Pinpoint the cell where the given text exists, returning its [x, y] midpoint coordinate. 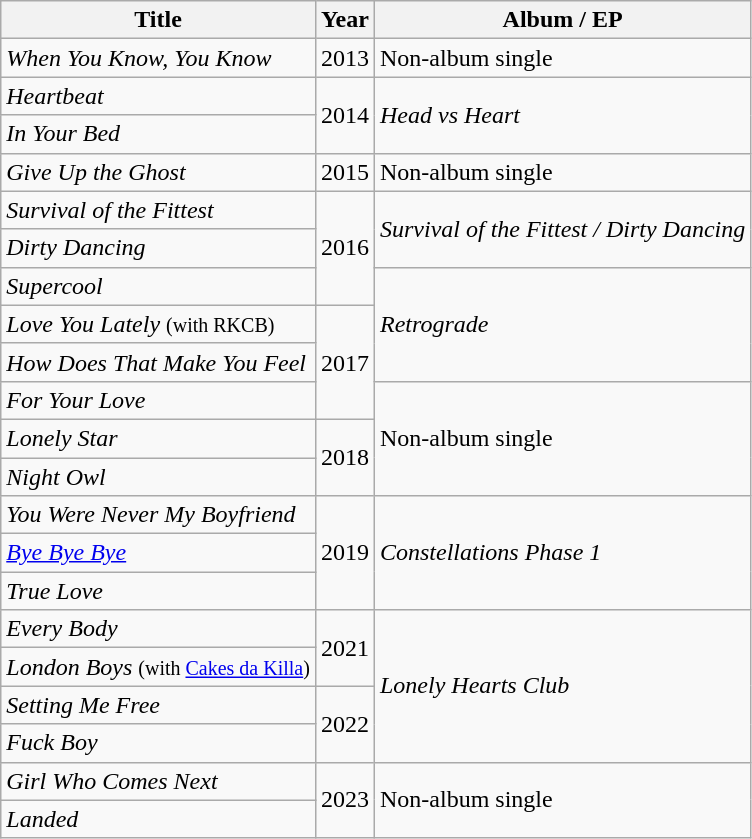
Heartbeat [158, 96]
Love You Lately (with RKCB) [158, 324]
2018 [344, 457]
You Were Never My Boyfriend [158, 515]
2022 [344, 724]
2016 [344, 248]
Supercool [158, 286]
2013 [344, 58]
2017 [344, 362]
Landed [158, 819]
Album / EP [562, 20]
Lonely Star [158, 438]
In Your Bed [158, 134]
Survival of the Fittest / Dirty Dancing [562, 229]
2014 [344, 115]
2019 [344, 553]
Fuck Boy [158, 743]
2023 [344, 800]
For Your Love [158, 400]
Every Body [158, 629]
Give Up the Ghost [158, 172]
Head vs Heart [562, 115]
Girl Who Comes Next [158, 781]
Bye Bye Bye [158, 553]
True Love [158, 591]
Setting Me Free [158, 705]
When You Know, You Know [158, 58]
Year [344, 20]
Dirty Dancing [158, 248]
Survival of the Fittest [158, 210]
2015 [344, 172]
Night Owl [158, 477]
2021 [344, 648]
Retrograde [562, 324]
Constellations Phase 1 [562, 553]
Title [158, 20]
How Does That Make You Feel [158, 362]
Lonely Hearts Club [562, 686]
London Boys (with Cakes da Killa) [158, 667]
